For the text-containing cell, return its midpoint in (X, Y) coordinate format. 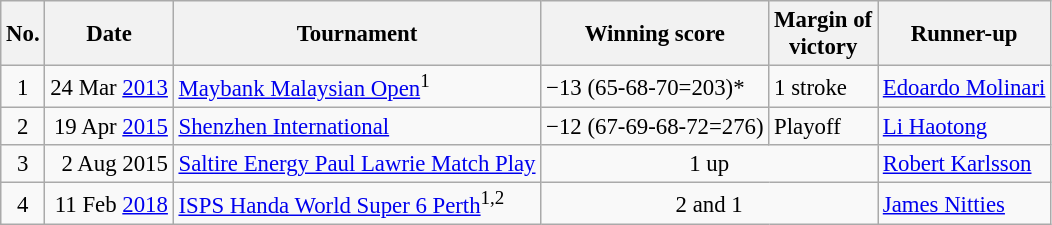
Edoardo Molinari (964, 87)
−13 (65-68-70=203)* (655, 87)
1 (23, 87)
19 Apr 2015 (109, 127)
1 up (710, 164)
Margin ofvictory (824, 34)
Li Haotong (964, 127)
Maybank Malaysian Open1 (357, 87)
James Nitties (964, 204)
11 Feb 2018 (109, 204)
4 (23, 204)
Tournament (357, 34)
Runner-up (964, 34)
−12 (67-69-68-72=276) (655, 127)
Shenzhen International (357, 127)
Winning score (655, 34)
3 (23, 164)
Saltire Energy Paul Lawrie Match Play (357, 164)
Date (109, 34)
2 Aug 2015 (109, 164)
Playoff (824, 127)
No. (23, 34)
ISPS Handa World Super 6 Perth1,2 (357, 204)
Robert Karlsson (964, 164)
2 (23, 127)
2 and 1 (710, 204)
24 Mar 2013 (109, 87)
1 stroke (824, 87)
